For the text-containing cell, return its midpoint in [x, y] coordinate format. 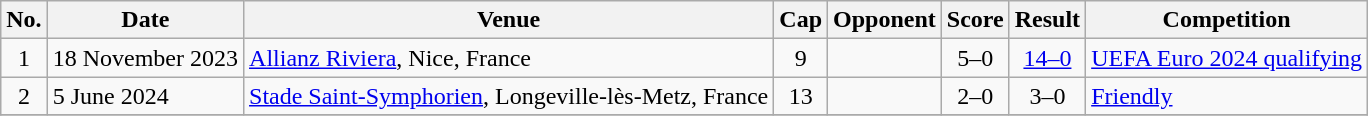
3–0 [1047, 96]
Result [1047, 20]
2–0 [975, 96]
14–0 [1047, 58]
Friendly [1227, 96]
UEFA Euro 2024 qualifying [1227, 58]
Allianz Riviera, Nice, France [509, 58]
Opponent [885, 20]
Date [145, 20]
No. [24, 20]
Stade Saint-Symphorien, Longeville-lès-Metz, France [509, 96]
5–0 [975, 58]
Venue [509, 20]
Competition [1227, 20]
2 [24, 96]
13 [801, 96]
9 [801, 58]
Score [975, 20]
1 [24, 58]
5 June 2024 [145, 96]
Cap [801, 20]
18 November 2023 [145, 58]
